Detect which cell encompasses the target text, then output its (x, y) center coordinate. 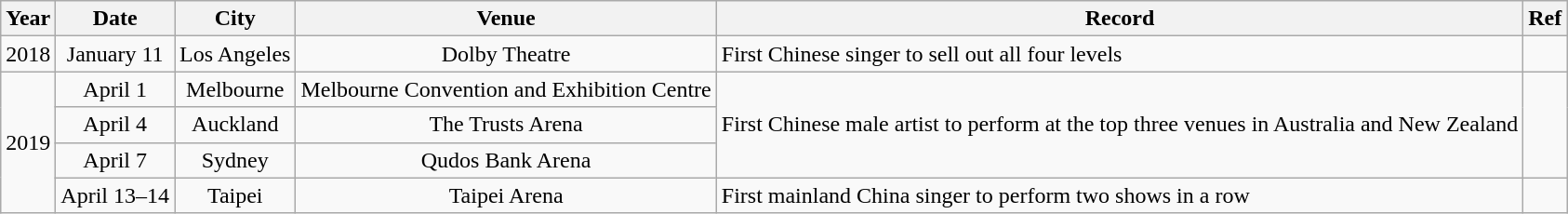
April 4 (115, 125)
2019 (28, 142)
Melbourne Convention and Exhibition Centre (506, 89)
The Trusts Arena (506, 125)
Venue (506, 19)
Dolby Theatre (506, 54)
Record (1120, 19)
City (235, 19)
Date (115, 19)
Year (28, 19)
First Chinese male artist to perform at the top three venues in Australia and New Zealand (1120, 125)
January 11 (115, 54)
Taipei (235, 195)
Taipei Arena (506, 195)
First Chinese singer to sell out all four levels (1120, 54)
April 1 (115, 89)
Sydney (235, 160)
Ref (1546, 19)
Auckland (235, 125)
Qudos Bank Arena (506, 160)
April 13–14 (115, 195)
April 7 (115, 160)
Los Angeles (235, 54)
Melbourne (235, 89)
First mainland China singer to perform two shows in a row (1120, 195)
2018 (28, 54)
